Locate the cell with the specified text and output its (x, y) center coordinate. 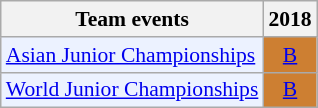
Asian Junior Championships (132, 55)
2018 (290, 19)
World Junior Championships (132, 90)
Team events (132, 19)
